Return (x, y) of the center of cell containing provided text 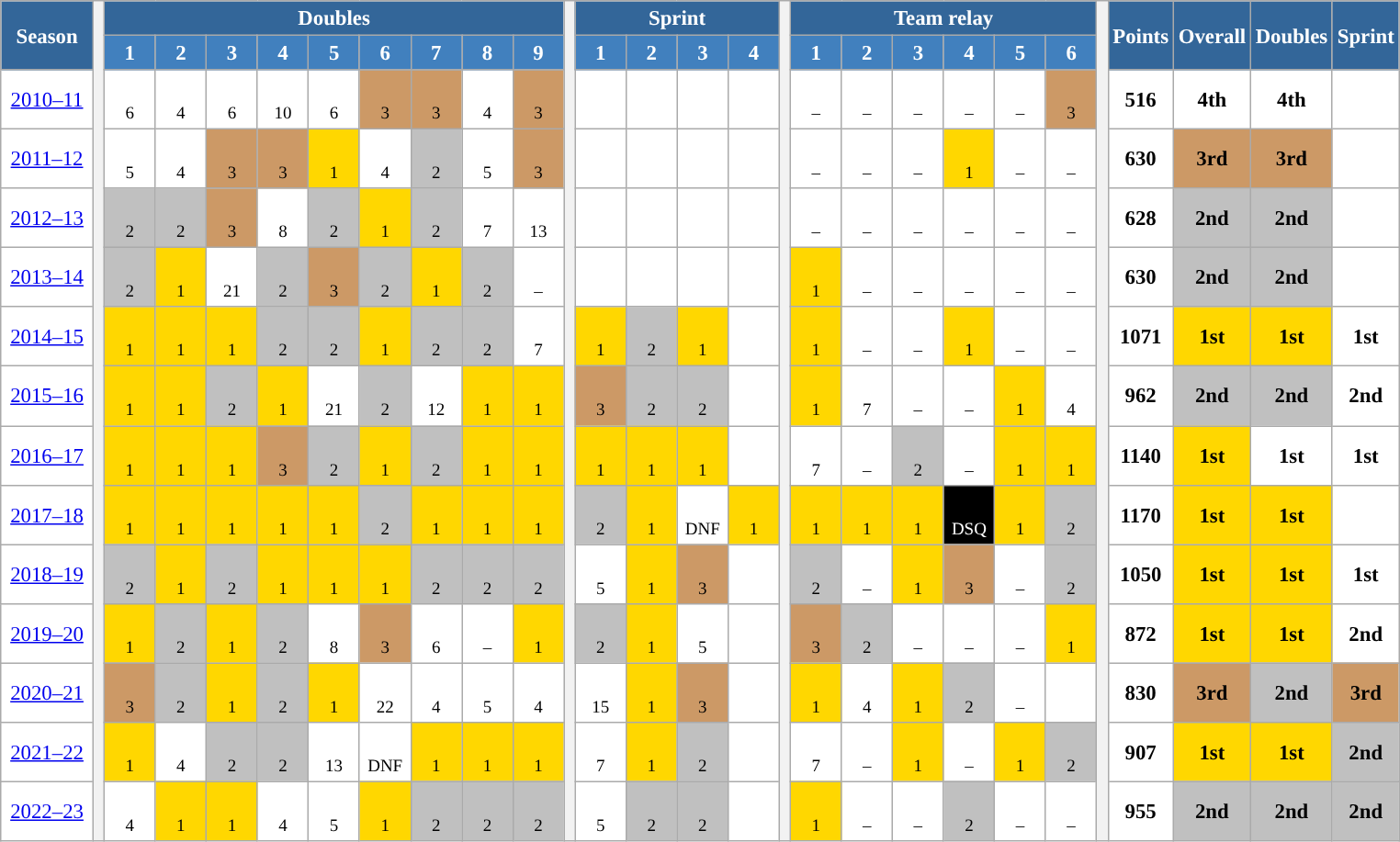
12 (436, 397)
907 (1141, 753)
Overall (1212, 35)
2018–19 (48, 575)
2015–16 (48, 397)
872 (1141, 634)
Points (1141, 35)
2021–22 (48, 753)
10 (283, 99)
15 (601, 692)
1170 (1141, 514)
1071 (1141, 336)
628 (1141, 219)
516 (1141, 99)
1140 (1141, 455)
2011–12 (48, 160)
22 (385, 692)
830 (1141, 692)
Team relay (943, 18)
Season (48, 35)
2019–20 (48, 634)
2016–17 (48, 455)
1050 (1141, 575)
2022–23 (48, 812)
962 (1141, 397)
DSQ (969, 514)
2017–18 (48, 514)
2014–15 (48, 336)
955 (1141, 812)
2010–11 (48, 99)
9 (538, 53)
2013–14 (48, 277)
2020–21 (48, 692)
2012–13 (48, 219)
